Search for the cell housing the specified text and yield its [X, Y] center coordinate. 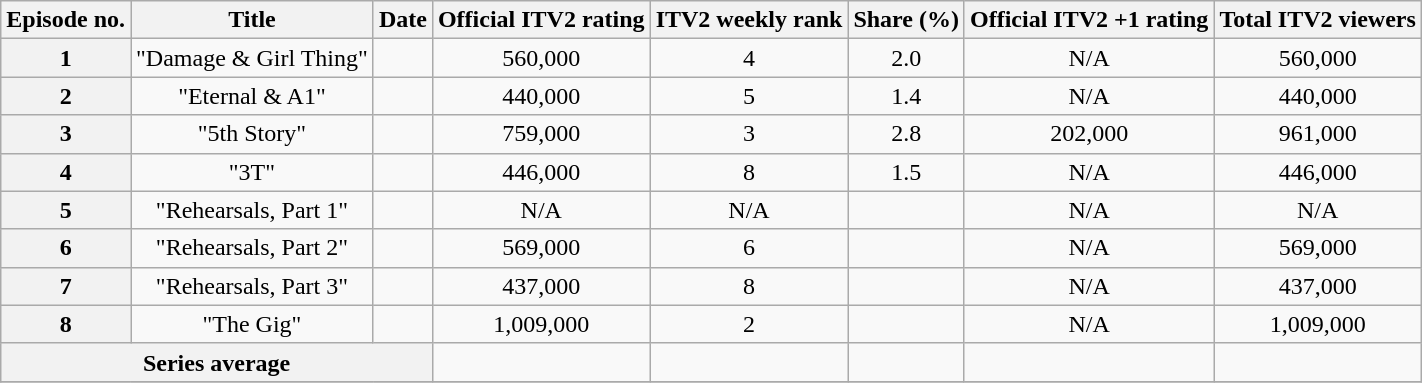
"Eternal & A1" [252, 96]
7 [66, 286]
ITV2 weekly rank [749, 20]
1 [66, 58]
1.5 [906, 172]
Official ITV2 rating [541, 20]
Official ITV2 +1 rating [1088, 20]
Episode no. [66, 20]
Share (%) [906, 20]
"3T" [252, 172]
Total ITV2 viewers [1318, 20]
961,000 [1318, 134]
"5th Story" [252, 134]
2.0 [906, 58]
1.4 [906, 96]
"Rehearsals, Part 1" [252, 210]
"Rehearsals, Part 3" [252, 286]
Series average [217, 362]
Date [402, 20]
"Damage & Girl Thing" [252, 58]
Title [252, 20]
"The Gig" [252, 324]
202,000 [1088, 134]
759,000 [541, 134]
"Rehearsals, Part 2" [252, 248]
2.8 [906, 134]
